Pinpoint the cell where the given text exists, returning its (X, Y) midpoint coordinate. 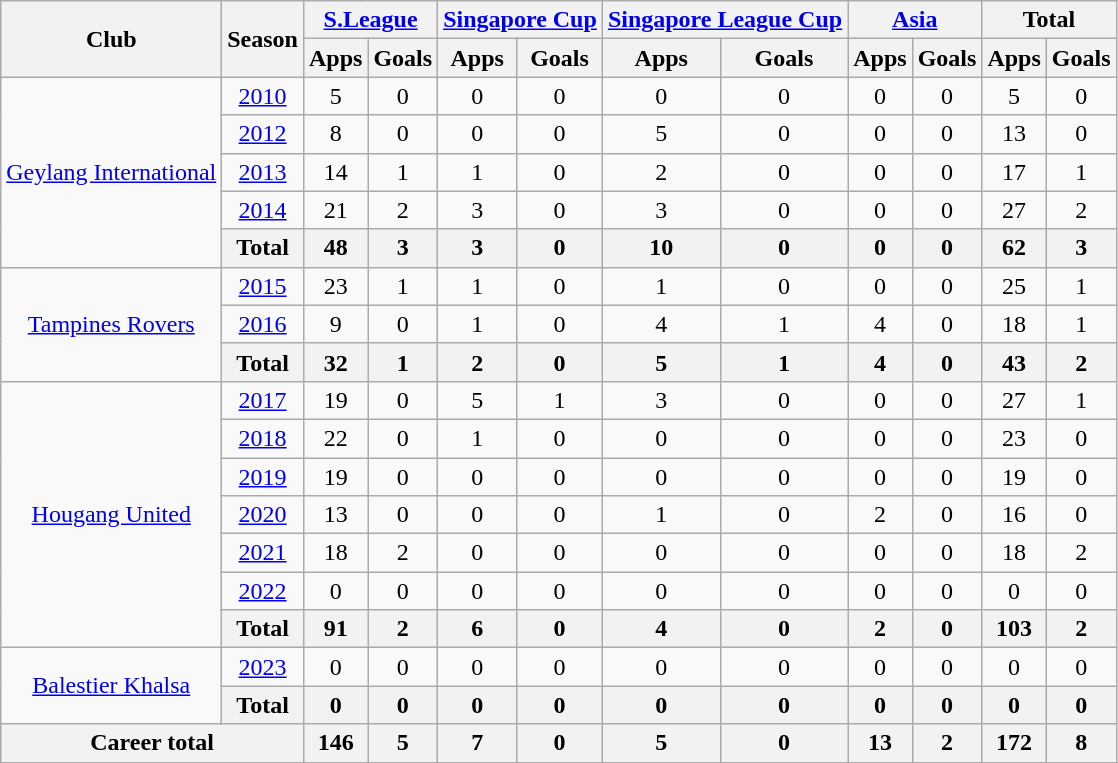
16 (1014, 515)
91 (335, 629)
2010 (263, 96)
25 (1014, 286)
2023 (263, 667)
43 (1014, 362)
2015 (263, 286)
Balestier Khalsa (112, 686)
Season (263, 39)
7 (478, 743)
103 (1014, 629)
2020 (263, 515)
6 (478, 629)
2014 (263, 210)
Tampines Rovers (112, 324)
S.League (370, 20)
146 (335, 743)
Hougang United (112, 514)
2012 (263, 134)
14 (335, 172)
Geylang International (112, 172)
17 (1014, 172)
Singapore Cup (520, 20)
2016 (263, 324)
22 (335, 438)
2022 (263, 591)
10 (661, 248)
2021 (263, 553)
Asia (915, 20)
Career total (152, 743)
172 (1014, 743)
62 (1014, 248)
48 (335, 248)
2019 (263, 477)
9 (335, 324)
Singapore League Cup (724, 20)
32 (335, 362)
Club (112, 39)
2017 (263, 400)
21 (335, 210)
2013 (263, 172)
2018 (263, 438)
